Output the (X, Y) coordinate of the center of the cell containing the given text.  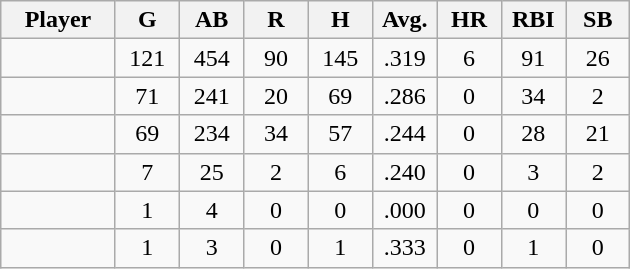
RBI (533, 20)
7 (147, 172)
4 (211, 210)
454 (211, 58)
21 (598, 134)
.319 (404, 58)
20 (276, 96)
241 (211, 96)
R (276, 20)
90 (276, 58)
121 (147, 58)
71 (147, 96)
.333 (404, 248)
Player (58, 20)
.000 (404, 210)
25 (211, 172)
G (147, 20)
.286 (404, 96)
91 (533, 58)
26 (598, 58)
HR (469, 20)
Avg. (404, 20)
.244 (404, 134)
AB (211, 20)
145 (340, 58)
.240 (404, 172)
57 (340, 134)
SB (598, 20)
28 (533, 134)
234 (211, 134)
H (340, 20)
